Identify which cell holds the provided text, then report its (X, Y) central coordinate. 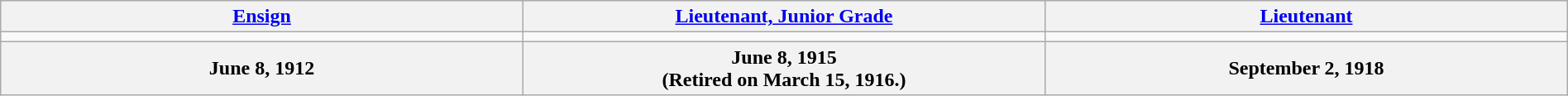
Lieutenant (1307, 17)
September 2, 1918 (1307, 68)
June 8, 1915(Retired on March 15, 1916.) (784, 68)
Ensign (262, 17)
Lieutenant, Junior Grade (784, 17)
June 8, 1912 (262, 68)
